For the text-containing cell, return its midpoint in [x, y] coordinate format. 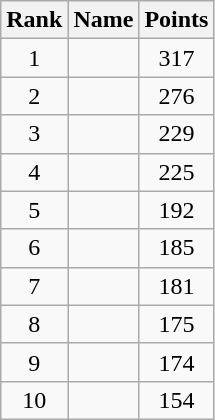
229 [176, 134]
181 [176, 286]
Rank [34, 20]
7 [34, 286]
192 [176, 210]
3 [34, 134]
Name [104, 20]
5 [34, 210]
4 [34, 172]
175 [176, 324]
174 [176, 362]
1 [34, 58]
8 [34, 324]
225 [176, 172]
10 [34, 400]
Points [176, 20]
276 [176, 96]
6 [34, 248]
317 [176, 58]
2 [34, 96]
185 [176, 248]
9 [34, 362]
154 [176, 400]
